For the text-containing cell, return its midpoint in [X, Y] coordinate format. 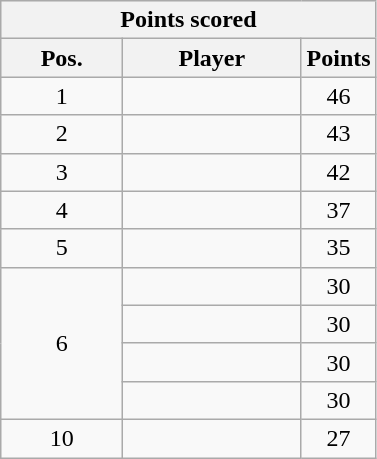
46 [338, 96]
Points [338, 58]
Points scored [188, 20]
35 [338, 248]
1 [62, 96]
5 [62, 248]
27 [338, 438]
4 [62, 210]
2 [62, 134]
Pos. [62, 58]
Player [212, 58]
6 [62, 343]
10 [62, 438]
43 [338, 134]
37 [338, 210]
3 [62, 172]
42 [338, 172]
